Extract the (x, y) coordinate from the center of the cell holding the provided text.  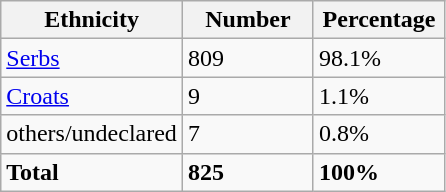
100% (378, 172)
Total (92, 172)
1.1% (378, 96)
7 (248, 134)
Serbs (92, 58)
9 (248, 96)
98.1% (378, 58)
0.8% (378, 134)
809 (248, 58)
Ethnicity (92, 20)
Percentage (378, 20)
825 (248, 172)
others/undeclared (92, 134)
Croats (92, 96)
Number (248, 20)
